Locate the cell with the specified text and output its (x, y) center coordinate. 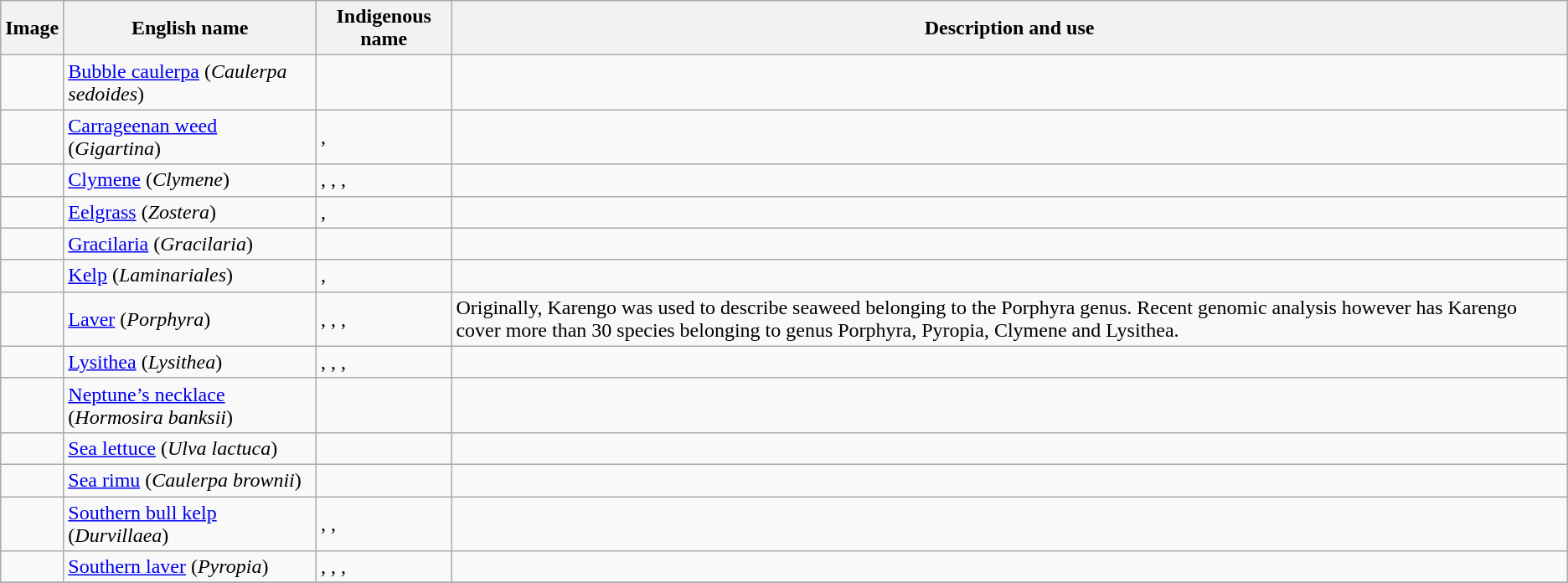
Carrageenan weed (Gigartina) (190, 137)
Bubble caulerpa (Caulerpa sedoides) (190, 82)
Gracilaria (Gracilaria) (190, 244)
Indigenous name (384, 28)
Laver (Porphyra) (190, 318)
Southern bull kelp (Durvillaea) (190, 523)
Clymene (Clymene) (190, 180)
, , (384, 523)
Sea lettuce (Ulva lactuca) (190, 448)
Eelgrass (Zostera) (190, 212)
Southern laver (Pyropia) (190, 567)
Image (32, 28)
English name (190, 28)
Description and use (1009, 28)
Kelp (Laminariales) (190, 276)
Lysithea (Lysithea) (190, 362)
Neptune’s necklace (Hormosira banksii) (190, 405)
Sea rimu (Caulerpa brownii) (190, 480)
